Return (X, Y) of the center of cell containing provided text 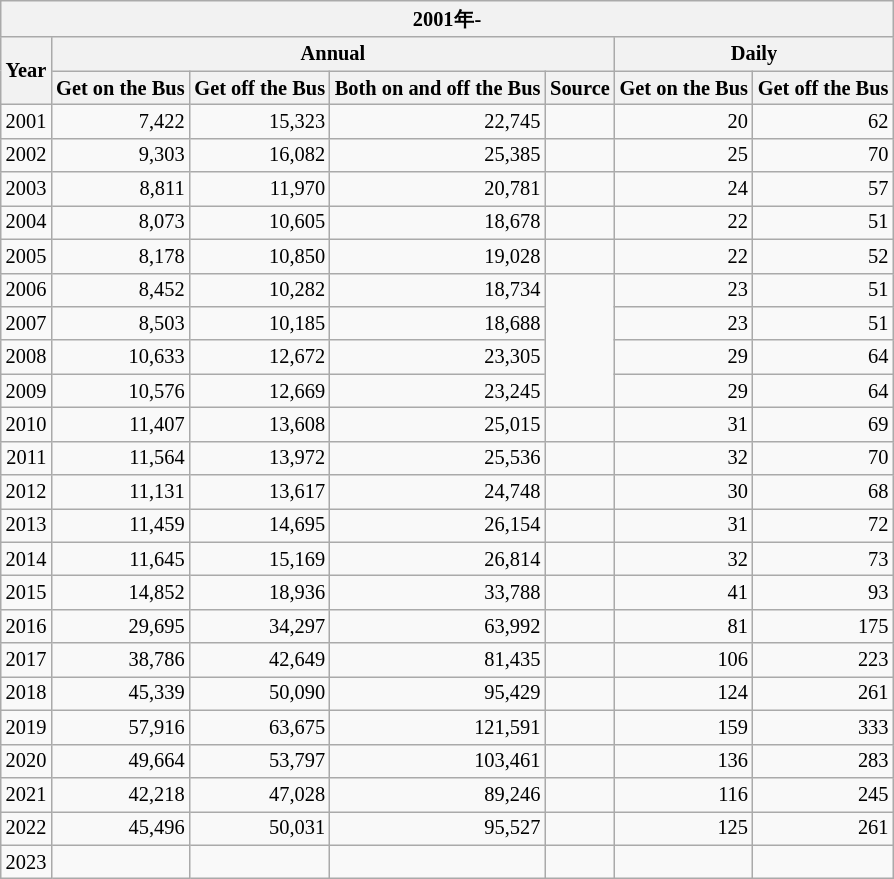
11,970 (259, 189)
8,073 (120, 222)
89,246 (438, 794)
10,850 (259, 256)
15,323 (259, 121)
25,536 (438, 458)
57 (823, 189)
93 (823, 593)
30 (684, 492)
8,503 (120, 323)
121,591 (438, 727)
13,608 (259, 424)
72 (823, 525)
26,814 (438, 559)
81,435 (438, 660)
2013 (26, 525)
18,734 (438, 290)
26,154 (438, 525)
2001 (26, 121)
136 (684, 761)
7,422 (120, 121)
2006 (26, 290)
10,576 (120, 391)
24 (684, 189)
2019 (26, 727)
62 (823, 121)
2015 (26, 593)
18,936 (259, 593)
9,303 (120, 155)
159 (684, 727)
10,605 (259, 222)
11,564 (120, 458)
41 (684, 593)
Annual (332, 54)
11,459 (120, 525)
49,664 (120, 761)
125 (684, 828)
14,695 (259, 525)
223 (823, 660)
124 (684, 693)
14,852 (120, 593)
10,185 (259, 323)
25,015 (438, 424)
23,245 (438, 391)
2016 (26, 626)
12,672 (259, 357)
63,992 (438, 626)
13,972 (259, 458)
2007 (26, 323)
68 (823, 492)
2011 (26, 458)
2018 (26, 693)
20 (684, 121)
2021 (26, 794)
10,282 (259, 290)
24,748 (438, 492)
15,169 (259, 559)
33,788 (438, 593)
2010 (26, 424)
53,797 (259, 761)
8,452 (120, 290)
11,645 (120, 559)
42,218 (120, 794)
333 (823, 727)
52 (823, 256)
2003 (26, 189)
2014 (26, 559)
8,178 (120, 256)
8,811 (120, 189)
2004 (26, 222)
69 (823, 424)
81 (684, 626)
Daily (754, 54)
95,429 (438, 693)
245 (823, 794)
34,297 (259, 626)
45,339 (120, 693)
2009 (26, 391)
25 (684, 155)
50,031 (259, 828)
283 (823, 761)
73 (823, 559)
2002 (26, 155)
18,688 (438, 323)
2022 (26, 828)
57,916 (120, 727)
2020 (26, 761)
175 (823, 626)
25,385 (438, 155)
12,669 (259, 391)
2001年- (448, 18)
50,090 (259, 693)
Year (26, 70)
2012 (26, 492)
20,781 (438, 189)
2023 (26, 862)
38,786 (120, 660)
95,527 (438, 828)
13,617 (259, 492)
11,407 (120, 424)
63,675 (259, 727)
23,305 (438, 357)
Both on and off the Bus (438, 88)
45,496 (120, 828)
116 (684, 794)
103,461 (438, 761)
Source (580, 88)
106 (684, 660)
22,745 (438, 121)
47,028 (259, 794)
18,678 (438, 222)
2008 (26, 357)
19,028 (438, 256)
16,082 (259, 155)
2017 (26, 660)
29,695 (120, 626)
10,633 (120, 357)
2005 (26, 256)
42,649 (259, 660)
11,131 (120, 492)
